Extract the [x, y] coordinate from the center of the cell holding the provided text.  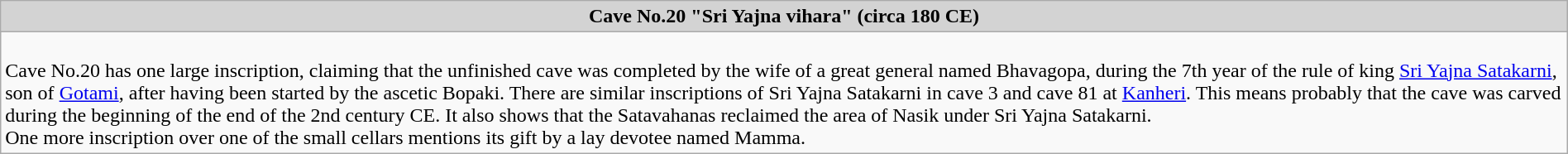
Cave No.20 "Sri Yajna vihara" (circa 180 CE) [784, 17]
